From the cell containing the given text, extract its center point as [X, Y] coordinate. 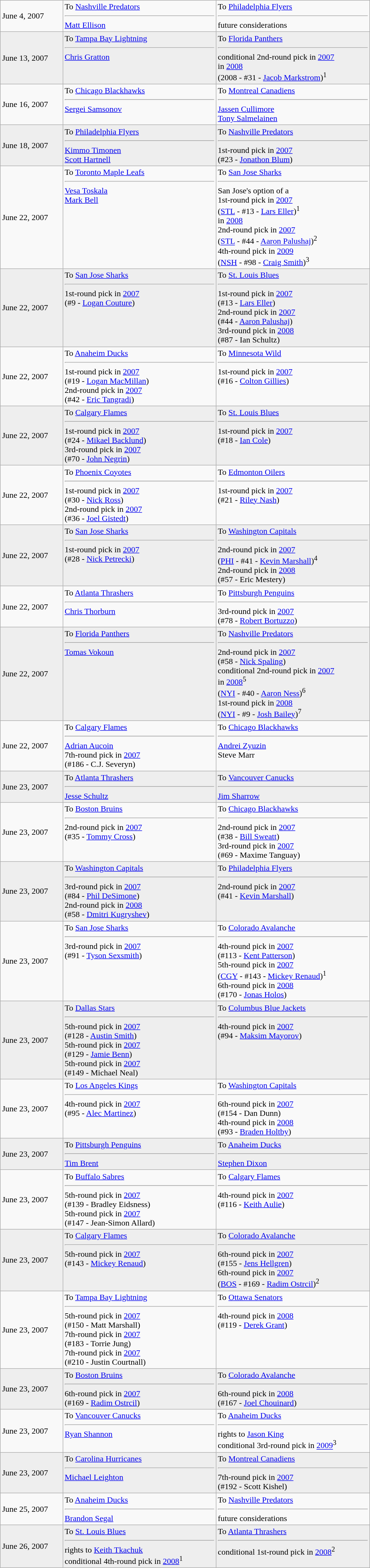
To Phoenix Coyotes1st-round pick in 2007(#30 - Nick Ross)2nd-round pick in 2007(#36 - Joel Gistedt) [139, 495]
To Los Angeles Kings4th-round pick in 2007(#95 - Alec Martinez) [139, 1109]
To Atlanta Thrashersconditional 1st-round pick in 20082 [293, 1546]
To Calgary Flames4th-round pick in 2007(#116 - Keith Aulie) [293, 1199]
To Philadelphia FlyersKimmo TimonenScott Hartnell [139, 145]
June 4, 2007 [32, 16]
To Ottawa Senators4th-round pick in 2008(#119 - Derek Grant) [293, 1329]
To Florida PanthersTomas Vokoun [139, 674]
June 26, 2007 [32, 1546]
To Anaheim DucksBrandon Segal [139, 1509]
To Washington Capitals3rd-round pick in 2007(#84 - Phil DeSimone)2nd-round pick in 2008(#58 - Dmitri Kugryshev) [139, 891]
To Toronto Maple LeafsVesa ToskalaMark Bell [139, 217]
To Carolina HurricanesMichael Leighton [139, 1473]
To Atlanta ThrashersChris Thorburn [139, 607]
To Chicago Blackhawks2nd-round pick in 2007(#38 - Bill Sweatt)3rd-round pick in 2007(#69 - Maxime Tanguay) [293, 832]
June 16, 2007 [32, 104]
To Anaheim Ducksrights to Jason Kingconditional 3rd-round pick in 20093 [293, 1431]
To Washington Capitals2nd-round pick in 2007(PHI - #41 - Kevin Marshall)42nd-round pick in 2008(#57 - Eric Mestery) [293, 555]
To Calgary Flames1st-round pick in 2007(#24 - Mikael Backlund)3rd-round pick in 2007(#70 - John Negrin) [139, 435]
To San Jose Sharks1st-round pick in 2007(#9 - Logan Couture) [139, 308]
To Minnesota Wild1st-round pick in 2007(#16 - Colton Gillies) [293, 376]
To Philadelphia Flyers2nd-round pick in 2007(#41 - Kevin Marshall) [293, 891]
To Colorado Avalanche6th-round pick in 2007(#155 - Jens Hellgren)6th-round pick in 2007(BOS - #169 - Radim Ostrcil)2 [293, 1260]
To Anaheim Ducks1st-round pick in 2007(#19 - Logan MacMillan)2nd-round pick in 2007(#42 - Eric Tangradi) [139, 376]
To Chicago BlackhawksSergei Samsonov [139, 104]
To Anaheim DucksStephen Dixon [293, 1154]
June 18, 2007 [32, 145]
To Chicago BlackhawksAndrei Zyuzin Steve Marr [293, 746]
To Vancouver CanucksRyan Shannon [139, 1431]
To Vancouver CanucksJim Sharrow [293, 786]
To Buffalo Sabres5th-round pick in 2007(#139 - Bradley Eidsness)5th-round pick in 2007(#147 - Jean-Simon Allard) [139, 1199]
To Montreal CanadiensJassen CullimoreTony Salmelainen [293, 104]
To Calgary FlamesAdrian Aucoin7th-round pick in 2007(#186 - C.J. Severyn) [139, 746]
To San Jose Sharks3rd-round pick in 2007(#91 - Tyson Sexsmith) [139, 961]
To Nashville PredatorsMatt Ellison [139, 16]
To St. Louis Blues1st-round pick in 2007(#13 - Lars Eller)2nd-round pick in 2007(#44 - Aaron Palushaj)3rd-round pick in 2008(#87 - Ian Schultz) [293, 308]
To Florida Panthersconditional 2nd-round pick in 2007in 2008(2008 - #31 - Jacob Markstrom)1 [293, 58]
To Edmonton Oilers1st-round pick in 2007(#21 - Riley Nash) [293, 495]
To Boston Bruins2nd-round pick in 2007(#35 - Tommy Cross) [139, 832]
To Philadelphia Flyersfuture considerations [293, 16]
To Pittsburgh PenguinsTim Brent [139, 1154]
To Boston Bruins6th-round pick in 2007(#169 - Radim Ostrcil) [139, 1389]
To Calgary Flames5th-round pick in 2007(#143 - Mickey Renaud) [139, 1260]
To Atlanta ThrashersJesse Schultz [139, 786]
To Tampa Bay LightningChris Gratton [139, 58]
To Nashville Predators1st-round pick in 2007(#23 - Jonathon Blum) [293, 145]
June 25, 2007 [32, 1509]
June 13, 2007 [32, 58]
To San Jose Sharks1st-round pick in 2007(#28 - Nick Petrecki) [139, 555]
To St. Louis Blues1st-round pick in 2007(#18 - Ian Cole) [293, 435]
To Pittsburgh Penguins3rd-round pick in 2007(#78 - Robert Bortuzzo) [293, 607]
To Washington Capitals6th-round pick in 2007(#154 - Dan Dunn)4th-round pick in 2008(#93 - Braden Holtby) [293, 1109]
To St. Louis Bluesrights to Keith Tkachukconditional 4th-round pick in 20081 [139, 1546]
To Nashville Predatorsfuture considerations [293, 1509]
To Montreal Canadiens7th-round pick in 2007(#192 - Scott Kishel) [293, 1473]
To Colorado Avalanche6th-round pick in 2008(#167 - Joel Chouinard) [293, 1389]
To Dallas Stars5th-round pick in 2007(#128 - Austin Smith)5th-round pick in 2007(#129 - Jamie Benn)5th-round pick in 2007(#149 - Michael Neal) [139, 1040]
To Columbus Blue Jackets4th-round pick in 2007(#94 - Maksim Mayorov) [293, 1040]
